Capture the cell that displays the provided text and extract its [X, Y] central coordinate. 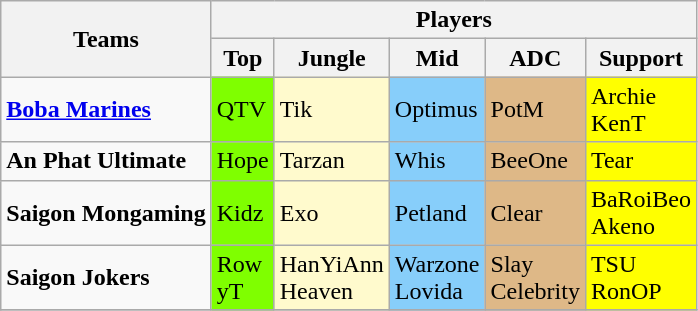
Tarzan [332, 161]
TSU RonOP [640, 278]
Archie KenT [640, 110]
Jungle [332, 58]
Support [640, 58]
An Phat Ultimate [106, 161]
Optimus [437, 110]
Exo [332, 212]
Warzone Lovida [437, 278]
BeeOne [535, 161]
ADC [535, 58]
Boba Marines [106, 110]
HanYiAnn Heaven [332, 278]
Teams [106, 39]
Row yT [242, 278]
Tik [332, 110]
Players [454, 20]
Kidz [242, 212]
Petland [437, 212]
BaRoiBeo Akeno [640, 212]
Saigon Mongaming [106, 212]
PotM [535, 110]
Mid [437, 58]
Top [242, 58]
QTV [242, 110]
Slay Celebrity [535, 278]
Hope [242, 161]
Clear [535, 212]
Tear [640, 161]
Whis [437, 161]
Saigon Jokers [106, 278]
